Extract the [x, y] coordinate from the center of the cell holding the provided text.  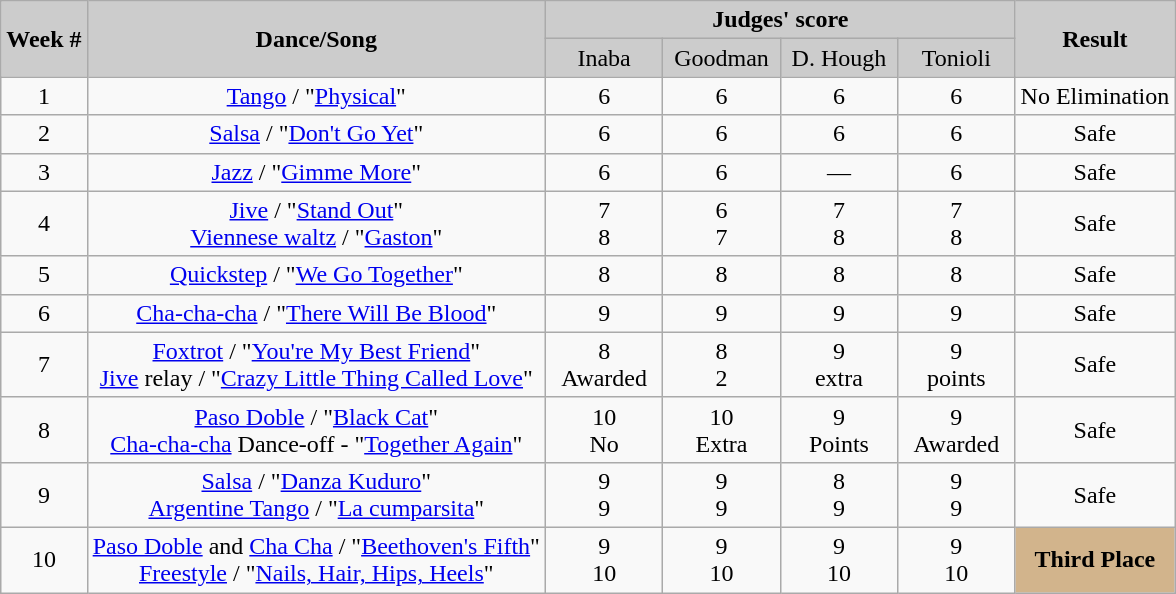
9points [956, 364]
Tonioli [956, 58]
Cha-cha-cha / "There Will Be Blood" [316, 313]
Result [1095, 39]
67 [722, 224]
Dance/Song [316, 39]
D. Hough [838, 58]
Jazz / "Gimme More" [316, 172]
Inaba [604, 58]
Goodman [722, 58]
7 [44, 364]
2 [44, 134]
Tango / "Physical" [316, 96]
89 [838, 494]
Salsa / "Don't Go Yet" [316, 134]
— [838, 172]
Third Place [1095, 560]
9extra [838, 364]
Paso Doble and Cha Cha / "Beethoven's Fifth"Freestyle / "Nails, Hair, Hips, Heels" [316, 560]
9Awarded [956, 430]
Foxtrot / "You're My Best Friend"Jive relay / "Crazy Little Thing Called Love" [316, 364]
Week # [44, 39]
5 [44, 275]
10Extra [722, 430]
Jive / "Stand Out" Viennese waltz / "Gaston" [316, 224]
10 [44, 560]
Paso Doble / "Black Cat"Cha-cha-cha Dance-off - "Together Again" [316, 430]
Salsa / "Danza Kuduro"Argentine Tango / "La cumparsita" [316, 494]
3 [44, 172]
No Elimination [1095, 96]
Quickstep / "We Go Together" [316, 275]
9Points [838, 430]
4 [44, 224]
10No [604, 430]
82 [722, 364]
Judges' score [780, 20]
8Awarded [604, 364]
1 [44, 96]
